Determine the [x, y] coordinate at the center of the cell enclosing the given text.  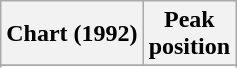
Peakposition [189, 34]
Chart (1992) [72, 34]
